Return (X, Y) of the center of cell containing provided text 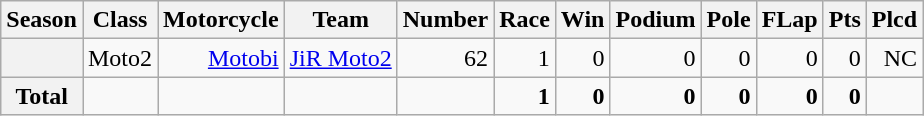
62 (445, 58)
Team (340, 20)
Win (582, 20)
Plcd (894, 20)
JiR Moto2 (340, 58)
Number (445, 20)
Podium (656, 20)
Race (525, 20)
FLap (790, 20)
Season (42, 20)
NC (894, 58)
Pts (844, 20)
Moto2 (120, 58)
Motorcycle (222, 20)
Pole (728, 20)
Total (42, 96)
Motobi (222, 58)
Class (120, 20)
